Search for the cell housing the specified text and yield its [x, y] center coordinate. 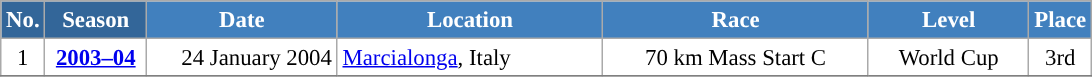
70 km Mass Start C [736, 58]
Season [96, 20]
No. [23, 20]
Date [242, 20]
Location [470, 20]
2003–04 [96, 58]
1 [23, 58]
World Cup [948, 58]
Level [948, 20]
Race [736, 20]
24 January 2004 [242, 58]
Marcialonga, Italy [470, 58]
3rd [1060, 58]
Place [1060, 20]
